Output the (X, Y) coordinate of the center of the cell containing the given text.  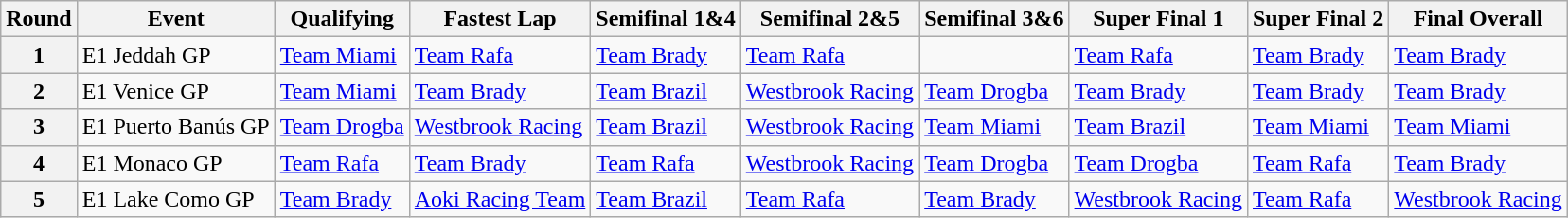
Final Overall (1478, 19)
1 (39, 55)
Semifinal 1&4 (666, 19)
Semifinal 3&6 (994, 19)
4 (39, 163)
Fastest Lap (500, 19)
Round (39, 19)
E1 Monaco GP (176, 163)
Event (176, 19)
E1 Jeddah GP (176, 55)
Qualifying (342, 19)
Semifinal 2&5 (829, 19)
Super Final 2 (1318, 19)
E1 Puerto Banús GP (176, 127)
3 (39, 127)
E1 Lake Como GP (176, 199)
Super Final 1 (1158, 19)
E1 Venice GP (176, 91)
2 (39, 91)
5 (39, 199)
Aoki Racing Team (500, 199)
